Return the (x, y) coordinate for the center point of the cell that contains the specified text.  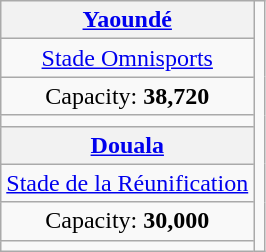
Douala (128, 145)
Stade de la Réunification (128, 183)
Capacity: 30,000 (128, 221)
Capacity: 38,720 (128, 96)
Yaoundé (128, 20)
Stade Omnisports (128, 58)
